Search for the cell housing the specified text and yield its [X, Y] center coordinate. 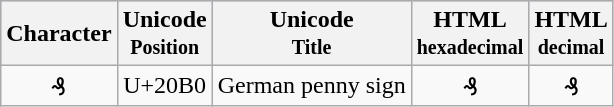
Character [59, 34]
UnicodePosition [164, 34]
U+20B0 [164, 86]
UnicodeTitle [312, 34]
HTMLdecimal [571, 34]
German penny sign [312, 86]
HTMLhexadecimal [470, 34]
